Detect which cell encompasses the target text, then output its [x, y] center coordinate. 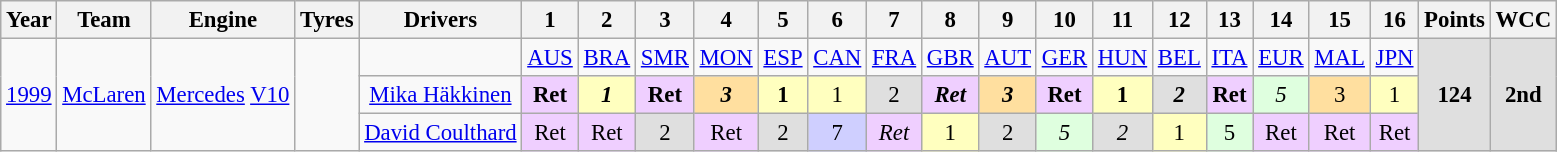
BEL [1179, 58]
9 [1008, 20]
6 [838, 20]
JPN [1394, 58]
AUS [550, 58]
AUT [1008, 58]
2nd [1523, 96]
GER [1064, 58]
10 [1064, 20]
Team [104, 20]
1999 [29, 96]
14 [1281, 20]
David Coulthard [440, 133]
11 [1123, 20]
MON [726, 58]
Mika Häkkinen [440, 95]
Engine [223, 20]
McLaren [104, 96]
4 [726, 20]
Mercedes V10 [223, 96]
ITA [1230, 58]
ESP [783, 58]
13 [1230, 20]
12 [1179, 20]
Points [1454, 20]
WCC [1523, 20]
Year [29, 20]
GBR [950, 58]
MAL [1340, 58]
Tyres [327, 20]
BRA [606, 58]
HUN [1123, 58]
8 [950, 20]
15 [1340, 20]
SMR [666, 58]
CAN [838, 58]
FRA [894, 58]
EUR [1281, 58]
16 [1394, 20]
124 [1454, 96]
Drivers [440, 20]
